Locate the cell with the specified text and output its (X, Y) center coordinate. 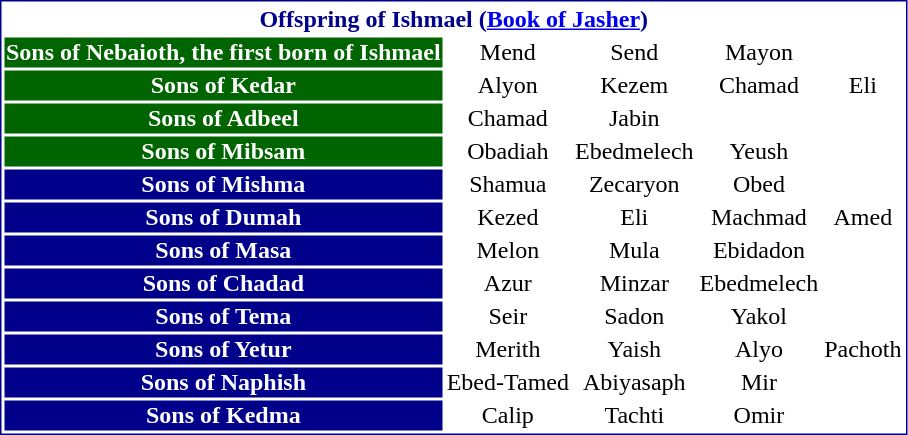
Merith (508, 349)
Tachti (634, 415)
Mayon (759, 53)
Sons of Adbeel (223, 119)
Yaish (634, 349)
Sons of Nebaioth, the first born of Ishmael (223, 53)
Sons of Dumah (223, 217)
Shamua (508, 185)
Melon (508, 251)
Seir (508, 317)
Sons of Mibsam (223, 151)
Sons of Chadad (223, 283)
Jabin (634, 119)
Alyo (759, 349)
Abiyasaph (634, 383)
Obed (759, 185)
Ebed-Tamed (508, 383)
Mula (634, 251)
Sons of Masa (223, 251)
Sons of Yetur (223, 349)
Mend (508, 53)
Sons of Tema (223, 317)
Kezed (508, 217)
Sadon (634, 317)
Zecaryon (634, 185)
Send (634, 53)
Sons of Kedar (223, 85)
Offspring of Ishmael (Book of Jasher) (454, 19)
Amed (863, 217)
Azur (508, 283)
Sons of Kedma (223, 415)
Pachoth (863, 349)
Sons of Naphish (223, 383)
Sons of Mishma (223, 185)
Machmad (759, 217)
Yakol (759, 317)
Alyon (508, 85)
Mir (759, 383)
Obadiah (508, 151)
Minzar (634, 283)
Omir (759, 415)
Kezem (634, 85)
Yeush (759, 151)
Calip (508, 415)
Ebidadon (759, 251)
